Detect which cell encompasses the target text, then output its [X, Y] center coordinate. 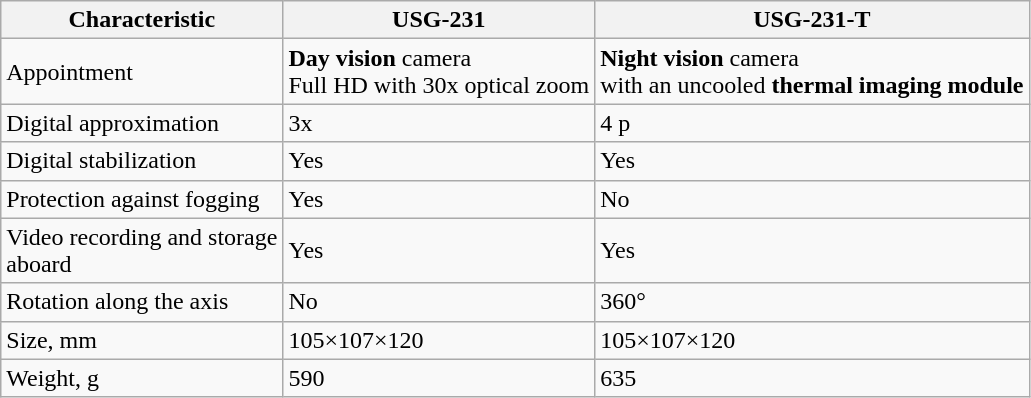
Day vision cameraFull HD with 30x optical zoom [439, 72]
Rotation along the axis [142, 302]
USG-231-T [812, 20]
Night vision camerawith an uncooled thermal imaging module [812, 72]
Weight, g [142, 378]
Video recording and storageaboard [142, 250]
Digital approximation [142, 123]
Protection against fogging [142, 199]
3x [439, 123]
4 p [812, 123]
Appointment [142, 72]
Characteristic [142, 20]
USG-231 [439, 20]
360° [812, 302]
Digital stabilization [142, 161]
Size, mm [142, 340]
635 [812, 378]
590 [439, 378]
